Scan for the cell matching the given text and deliver its (x, y) coordinate at center. 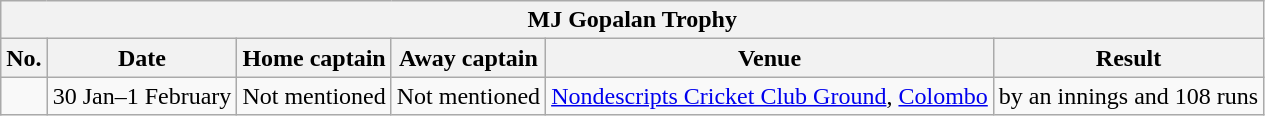
MJ Gopalan Trophy (632, 20)
Nondescripts Cricket Club Ground, Colombo (770, 96)
Venue (770, 58)
Home captain (314, 58)
No. (24, 58)
Away captain (468, 58)
Result (1128, 58)
by an innings and 108 runs (1128, 96)
Date (142, 58)
30 Jan–1 February (142, 96)
